Extract the [X, Y] coordinate from the center of the cell holding the provided text.  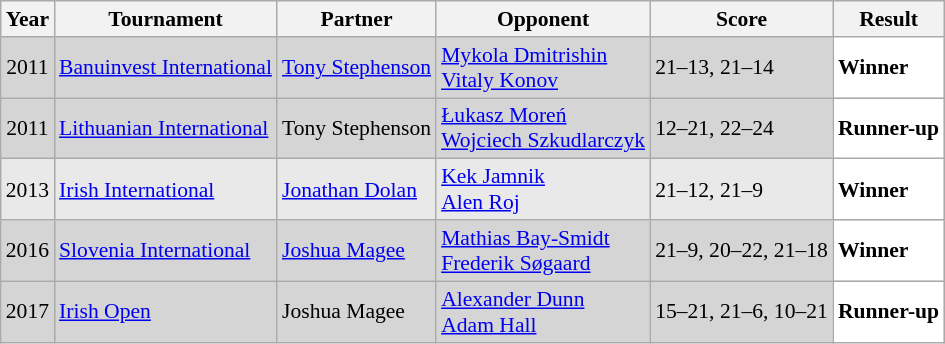
Tournament [166, 19]
Banuinvest International [166, 68]
12–21, 22–24 [742, 128]
Result [888, 19]
2013 [28, 190]
Kek Jamnik Alen Roj [543, 190]
2017 [28, 312]
21–12, 21–9 [742, 190]
21–9, 20–22, 21–18 [742, 250]
21–13, 21–14 [742, 68]
Lithuanian International [166, 128]
2016 [28, 250]
Irish International [166, 190]
Year [28, 19]
Slovenia International [166, 250]
Opponent [543, 19]
Łukasz Moreń Wojciech Szkudlarczyk [543, 128]
Alexander Dunn Adam Hall [543, 312]
Irish Open [166, 312]
15–21, 21–6, 10–21 [742, 312]
Mathias Bay-Smidt Frederik Søgaard [543, 250]
Partner [356, 19]
Score [742, 19]
Jonathan Dolan [356, 190]
Mykola Dmitrishin Vitaly Konov [543, 68]
